Return the (x, y) coordinate for the center point of the cell that contains the specified text.  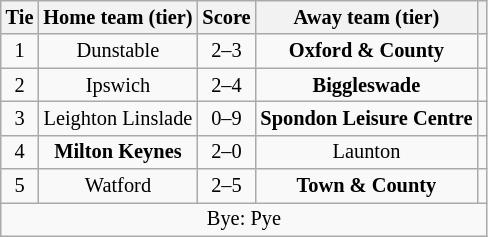
Home team (tier) (118, 17)
Dunstable (118, 51)
2–0 (226, 152)
Spondon Leisure Centre (366, 118)
5 (20, 186)
Oxford & County (366, 51)
Leighton Linslade (118, 118)
2–4 (226, 85)
2–3 (226, 51)
Launton (366, 152)
Biggleswade (366, 85)
4 (20, 152)
3 (20, 118)
0–9 (226, 118)
Score (226, 17)
Tie (20, 17)
Bye: Pye (244, 219)
2–5 (226, 186)
1 (20, 51)
Milton Keynes (118, 152)
Ipswich (118, 85)
Watford (118, 186)
Away team (tier) (366, 17)
2 (20, 85)
Town & County (366, 186)
